Find where the given text appears and provide that cell's center as (X, Y) coordinate. 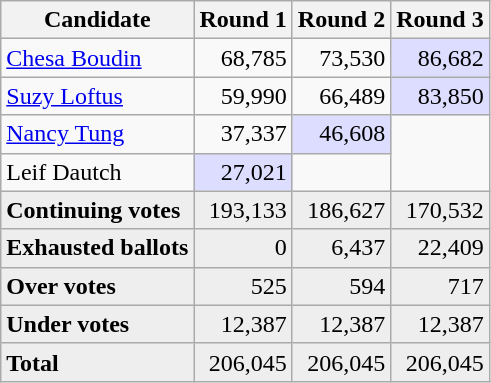
594 (341, 286)
Nancy Tung (98, 134)
Total (98, 362)
59,990 (243, 96)
83,850 (440, 96)
Under votes (98, 324)
0 (243, 248)
Continuing votes (98, 210)
Chesa Boudin (98, 58)
170,532 (440, 210)
Leif Dautch (98, 172)
73,530 (341, 58)
6,437 (341, 248)
37,337 (243, 134)
27,021 (243, 172)
66,489 (341, 96)
Round 3 (440, 20)
68,785 (243, 58)
Suzy Loftus (98, 96)
Candidate (98, 20)
Over votes (98, 286)
193,133 (243, 210)
22,409 (440, 248)
525 (243, 286)
186,627 (341, 210)
Round 1 (243, 20)
46,608 (341, 134)
Exhausted ballots (98, 248)
86,682 (440, 58)
Round 2 (341, 20)
717 (440, 286)
